Capture the cell that displays the provided text and extract its (x, y) central coordinate. 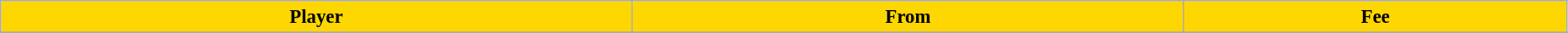
Fee (1375, 17)
From (908, 17)
Player (316, 17)
